Detect which cell encompasses the target text, then output its (X, Y) center coordinate. 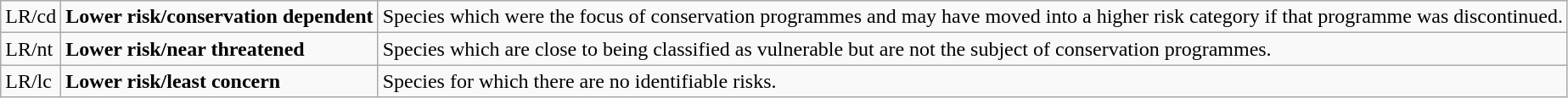
Species which were the focus of conservation programmes and may have moved into a higher risk category if that programme was discontinued. (973, 17)
LR/nt (31, 49)
Species for which there are no identifiable risks. (973, 81)
Lower risk/near threatened (219, 49)
Lower risk/conservation dependent (219, 17)
Lower risk/least concern (219, 81)
LR/cd (31, 17)
Species which are close to being classified as vulnerable but are not the subject of conservation programmes. (973, 49)
LR/lc (31, 81)
